Determine the [x, y] coordinate at the center of the cell enclosing the given text.  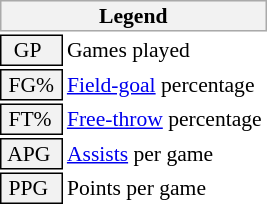
Games played [166, 50]
FT% [31, 120]
Legend [134, 16]
Field-goal percentage [166, 85]
GP [31, 50]
APG [31, 154]
FG% [31, 85]
Points per game [166, 188]
Assists per game [166, 154]
Free-throw percentage [166, 120]
PPG [31, 188]
